Scan for the cell matching the given text and deliver its (X, Y) coordinate at center. 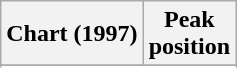
Peak position (189, 34)
Chart (1997) (72, 34)
